Scan for the cell matching the given text and deliver its [x, y] coordinate at center. 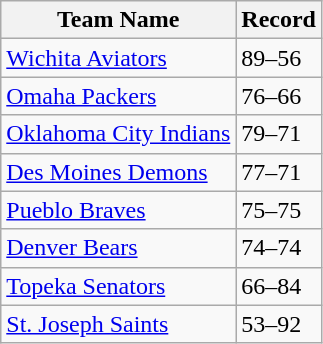
Denver Bears [118, 248]
St. Joseph Saints [118, 324]
53–92 [279, 324]
Topeka Senators [118, 286]
Oklahoma City Indians [118, 134]
66–84 [279, 286]
89–56 [279, 58]
79–71 [279, 134]
74–74 [279, 248]
77–71 [279, 172]
Team Name [118, 20]
Wichita Aviators [118, 58]
Des Moines Demons [118, 172]
Pueblo Braves [118, 210]
75–75 [279, 210]
Omaha Packers [118, 96]
76–66 [279, 96]
Record [279, 20]
